From the cell containing the given text, extract its center point as (X, Y) coordinate. 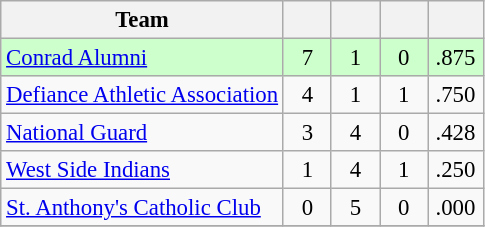
.250 (456, 170)
7 (307, 58)
St. Anthony's Catholic Club (142, 208)
Defiance Athletic Association (142, 95)
.750 (456, 95)
.428 (456, 133)
.000 (456, 208)
Team (142, 20)
3 (307, 133)
National Guard (142, 133)
5 (355, 208)
Conrad Alumni (142, 58)
.875 (456, 58)
West Side Indians (142, 170)
